Provide the (X, Y) coordinate of the cell's center where the given text is located.  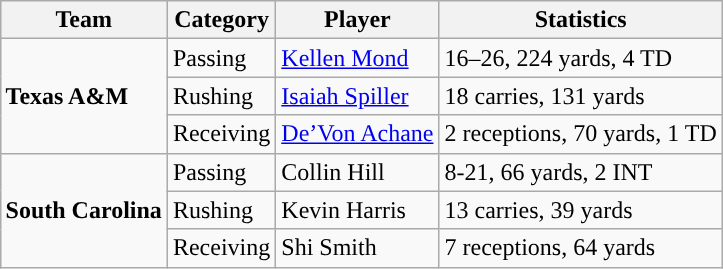
16–26, 224 yards, 4 TD (580, 58)
18 carries, 131 yards (580, 96)
De’Von Achane (358, 134)
Category (221, 20)
Texas A&M (84, 96)
Team (84, 20)
7 receptions, 64 yards (580, 248)
Statistics (580, 20)
Kellen Mond (358, 58)
8-21, 66 yards, 2 INT (580, 172)
Shi Smith (358, 248)
Collin Hill (358, 172)
Player (358, 20)
Isaiah Spiller (358, 96)
2 receptions, 70 yards, 1 TD (580, 134)
South Carolina (84, 210)
Kevin Harris (358, 210)
13 carries, 39 yards (580, 210)
